Identify which cell holds the provided text, then report its (X, Y) central coordinate. 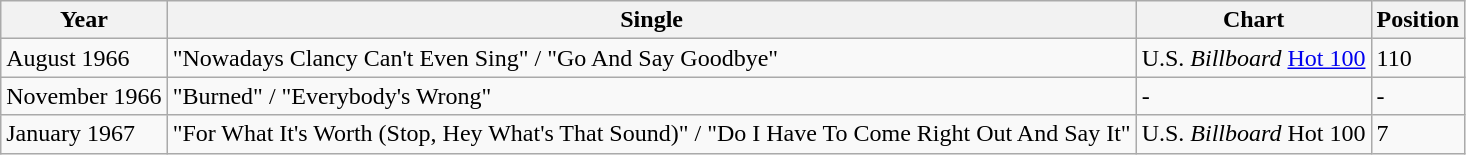
Year (84, 20)
Chart (1254, 20)
"Nowadays Clancy Can't Even Sing" / "Go And Say Goodbye" (652, 58)
"Burned" / "Everybody's Wrong" (652, 96)
November 1966 (84, 96)
"For What It's Worth (Stop, Hey What's That Sound)" / "Do I Have To Come Right Out And Say It" (652, 134)
7 (1418, 134)
January 1967 (84, 134)
110 (1418, 58)
Position (1418, 20)
August 1966 (84, 58)
Single (652, 20)
